Return the (X, Y) coordinate for the center point of the cell that contains the specified text.  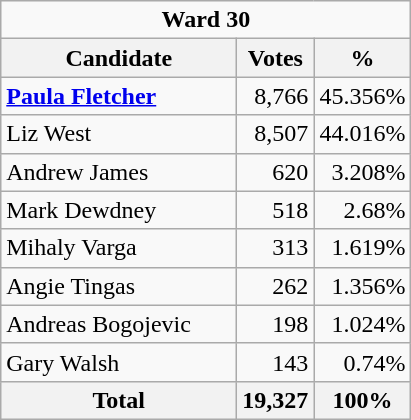
19,327 (276, 400)
Gary Walsh (119, 362)
Andrew James (119, 172)
44.016% (362, 134)
0.74% (362, 362)
Mark Dewdney (119, 210)
518 (276, 210)
143 (276, 362)
3.208% (362, 172)
Angie Tingas (119, 286)
Total (119, 400)
Andreas Bogojevic (119, 324)
1.024% (362, 324)
100% (362, 400)
Mihaly Varga (119, 248)
Votes (276, 58)
Liz West (119, 134)
198 (276, 324)
8,766 (276, 96)
620 (276, 172)
1.356% (362, 286)
262 (276, 286)
2.68% (362, 210)
Ward 30 (206, 20)
% (362, 58)
8,507 (276, 134)
45.356% (362, 96)
Candidate (119, 58)
1.619% (362, 248)
313 (276, 248)
Paula Fletcher (119, 96)
